Detect which cell encompasses the target text, then output its [X, Y] center coordinate. 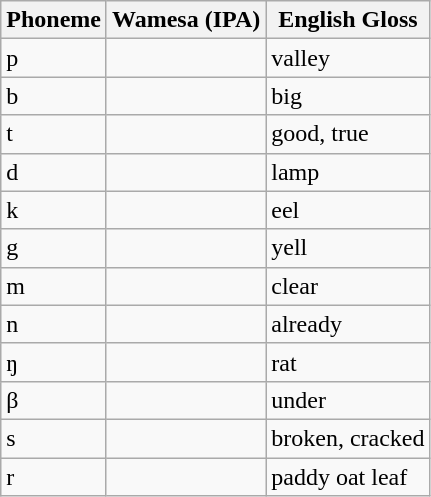
lamp [348, 172]
p [54, 58]
big [348, 96]
already [348, 324]
n [54, 324]
rat [348, 362]
valley [348, 58]
Wamesa (IPA) [186, 20]
under [348, 400]
g [54, 248]
yell [348, 248]
t [54, 134]
m [54, 286]
d [54, 172]
k [54, 210]
English Gloss [348, 20]
ŋ [54, 362]
Phoneme [54, 20]
eel [348, 210]
s [54, 438]
clear [348, 286]
r [54, 477]
good, true [348, 134]
broken, cracked [348, 438]
b [54, 96]
β [54, 400]
paddy oat leaf [348, 477]
